Return (X, Y) of the center of cell containing provided text 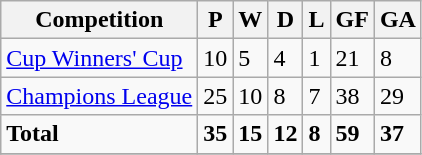
Total (100, 134)
5 (250, 58)
Cup Winners' Cup (100, 58)
35 (216, 134)
Champions League (100, 96)
4 (286, 58)
29 (398, 96)
25 (216, 96)
21 (352, 58)
15 (250, 134)
GA (398, 20)
W (250, 20)
GF (352, 20)
7 (316, 96)
1 (316, 58)
59 (352, 134)
P (216, 20)
L (316, 20)
D (286, 20)
38 (352, 96)
37 (398, 134)
Competition (100, 20)
12 (286, 134)
